Determine the [x, y] coordinate at the center of the cell enclosing the given text.  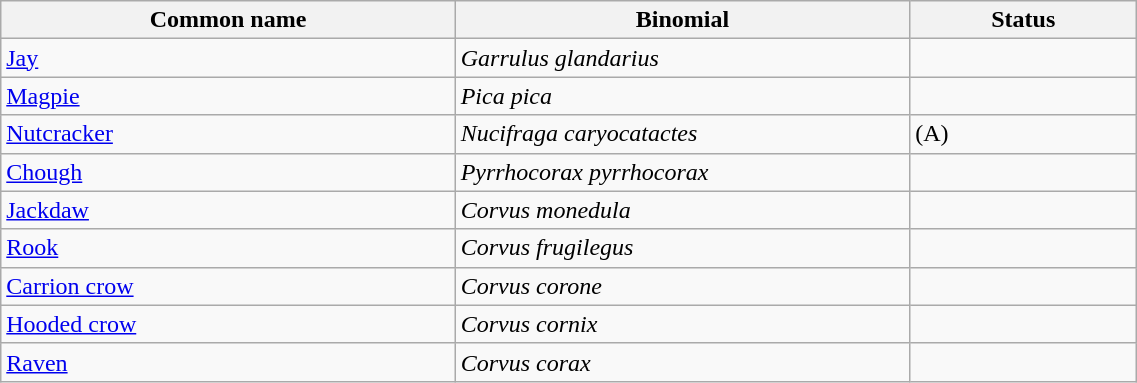
Hooded crow [228, 324]
Raven [228, 362]
Corvus cornix [682, 324]
Corvus frugilegus [682, 248]
Pyrrhocorax pyrrhocorax [682, 172]
Common name [228, 20]
Chough [228, 172]
Corvus corax [682, 362]
Jay [228, 58]
(A) [1024, 134]
Status [1024, 20]
Corvus corone [682, 286]
Nucifraga caryocatactes [682, 134]
Rook [228, 248]
Corvus monedula [682, 210]
Jackdaw [228, 210]
Magpie [228, 96]
Nutcracker [228, 134]
Binomial [682, 20]
Pica pica [682, 96]
Garrulus glandarius [682, 58]
Carrion crow [228, 286]
